Output the (x, y) coordinate of the center of the cell containing the given text.  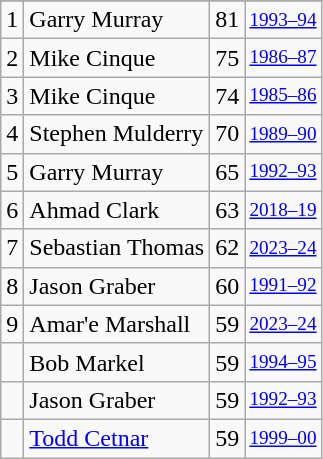
3 (12, 96)
1 (12, 20)
62 (228, 248)
60 (228, 286)
2 (12, 58)
63 (228, 210)
9 (12, 324)
1985–86 (283, 96)
Stephen Mulderry (117, 134)
75 (228, 58)
1986–87 (283, 58)
2018–19 (283, 210)
65 (228, 172)
74 (228, 96)
Bob Markel (117, 362)
4 (12, 134)
Amar'e Marshall (117, 324)
1989–90 (283, 134)
Sebastian Thomas (117, 248)
1999–00 (283, 438)
5 (12, 172)
1991–92 (283, 286)
Ahmad Clark (117, 210)
81 (228, 20)
1993–94 (283, 20)
70 (228, 134)
7 (12, 248)
1994–95 (283, 362)
8 (12, 286)
Todd Cetnar (117, 438)
6 (12, 210)
